Locate the cell with the specified text and output its [X, Y] center coordinate. 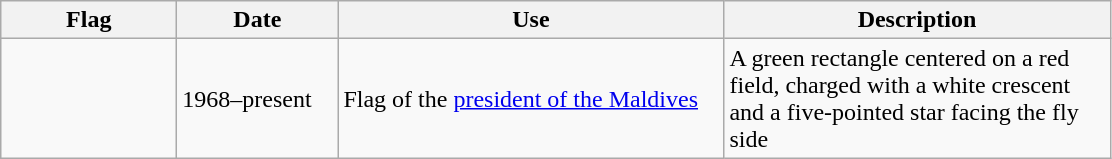
Description [917, 20]
Date [258, 20]
A green rectangle centered on a red field, charged with a white crescent and a five-pointed star facing the fly side [917, 98]
Flag of the president of the Maldives [531, 98]
Use [531, 20]
1968–present [258, 98]
Flag [89, 20]
